Extract the [x, y] coordinate from the center of the cell holding the provided text.  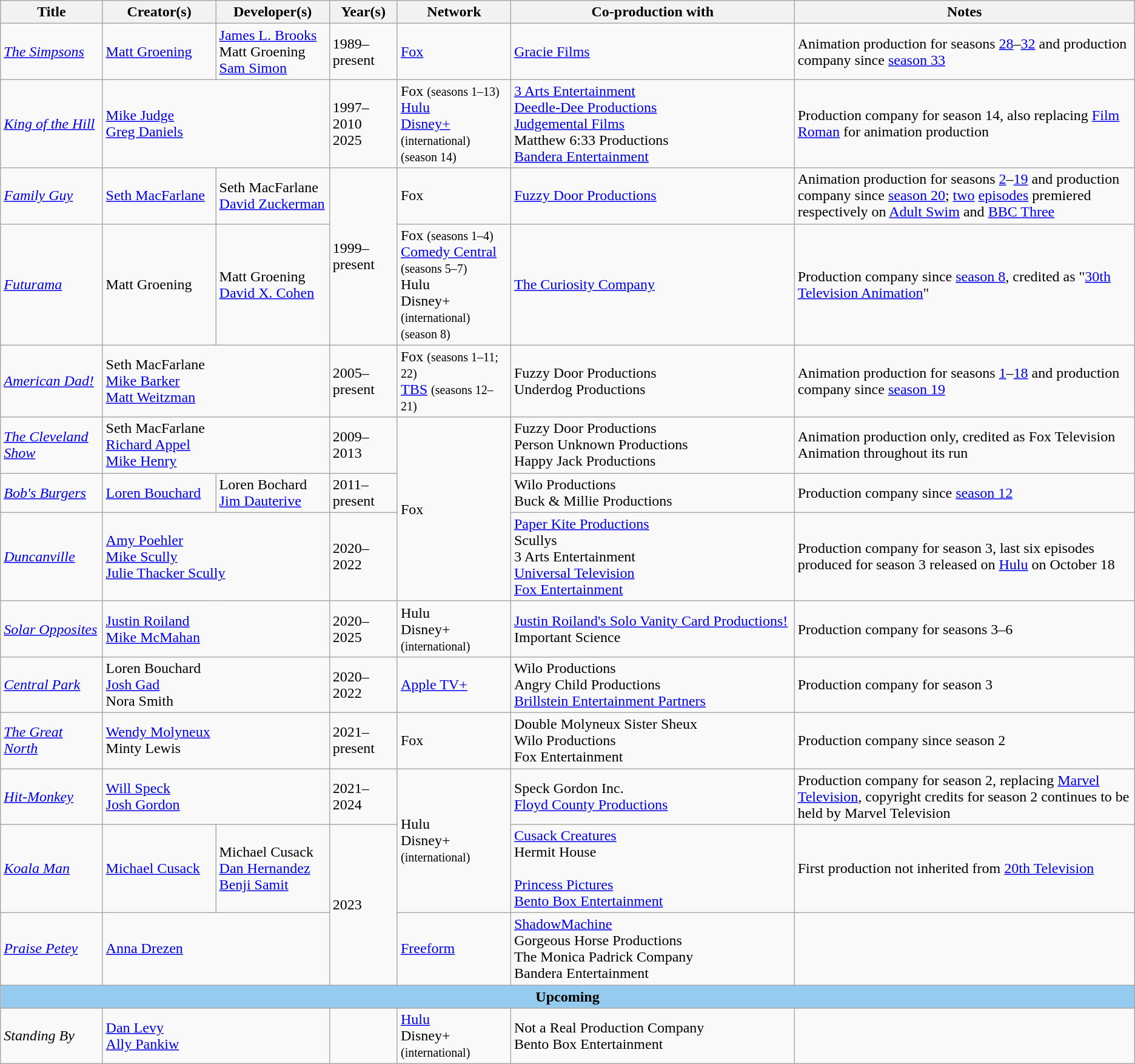
The Simpsons [52, 52]
Loren BouchardJosh GadNora Smith [216, 684]
Apple TV+ [454, 684]
Hit-Monkey [52, 797]
Notes [964, 12]
Solar Opposites [52, 629]
Freeform [454, 949]
Seth MacFarlane [159, 196]
Developer(s) [273, 12]
Production company for seasons 3–6 [964, 629]
Michael CusackDan HernandezBenji Samit [273, 869]
3 Arts EntertainmentDeedle-Dee ProductionsJudgemental Films Matthew 6:33 Productions Bandera Entertainment [652, 124]
1997–20102025 [363, 124]
Fuzzy Door Productions [652, 196]
James L. BrooksMatt GroeningSam Simon [273, 52]
Production company since season 2 [964, 740]
Wilo ProductionsBuck & Millie Productions [652, 492]
Title [52, 12]
Production company for season 14, also replacing Film Roman for animation production [964, 124]
The Curiosity Company [652, 284]
Production company since season 8, credited as "30th Television Animation" [964, 284]
Fox (seasons 1–13)HuluDisney+ (international) (season 14) [454, 124]
Central Park [52, 684]
Speck Gordon Inc.Floyd County Productions [652, 797]
Animation production for seasons 1–18 and production company since season 19 [964, 381]
2005–present [363, 381]
Upcoming [567, 997]
Koala Man [52, 869]
Production company for season 3 [964, 684]
Seth MacFarlaneDavid Zuckerman [273, 196]
Amy PoehlerMike ScullyJulie Thacker Scully [216, 557]
1989–present [363, 52]
Double Molyneux Sister SheuxWilo ProductionsFox Entertainment [652, 740]
American Dad! [52, 381]
Fox (seasons 1–4)Comedy Central (seasons 5–7)HuluDisney+ (international) (season 8) [454, 284]
Fuzzy Door ProductionsPerson Unknown ProductionsHappy Jack Productions [652, 445]
2009–2013 [363, 445]
Standing By [52, 1036]
Dan LevyAlly Pankiw [216, 1036]
2021–2024 [363, 797]
Animation production only, credited as Fox Television Animation throughout its run [964, 445]
1999–present [363, 256]
Fox (seasons 1–11; 22)TBS (seasons 12–21) [454, 381]
Production company for season 3, last six episodes produced for season 3 released on Hulu on October 18 [964, 557]
2020–2025 [363, 629]
Praise Petey [52, 949]
Matt GroeningDavid X. Cohen [273, 284]
Anna Drezen [216, 949]
King of the Hill [52, 124]
2021–present [363, 740]
Wilo ProductionsAngry Child ProductionsBrillstein Entertainment Partners [652, 684]
Justin RoilandMike McMahan [216, 629]
Michael Cusack [159, 869]
Gracie Films [652, 52]
Not a Real Production Company Bento Box Entertainment [652, 1036]
Seth MacFarlaneRichard AppelMike Henry [216, 445]
Will Speck Josh Gordon [216, 797]
Creator(s) [159, 12]
Bob's Burgers [52, 492]
Cusack CreaturesHermit HousePrincess PicturesBento Box Entertainment [652, 869]
ShadowMachineGorgeous Horse ProductionsThe Monica Padrick CompanyBandera Entertainment [652, 949]
Production company since season 12 [964, 492]
Animation production for seasons 28–32 and production company since season 33 [964, 52]
Fuzzy Door ProductionsUnderdog Productions [652, 381]
Loren BochardJim Dauterive [273, 492]
Paper Kite ProductionsScullys3 Arts Entertainment Universal TelevisionFox Entertainment [652, 557]
The Great North [52, 740]
The Cleveland Show [52, 445]
Co-production with [652, 12]
Mike JudgeGreg Daniels [216, 124]
Network [454, 12]
Year(s) [363, 12]
2023 [363, 905]
Futurama [52, 284]
Production company for season 2, replacing Marvel Television, copyright credits for season 2 continues to be held by Marvel Television [964, 797]
Animation production for seasons 2–19 and production company since season 20; two episodes premiered respectively on Adult Swim and BBC Three [964, 196]
2011–present [363, 492]
Loren Bouchard [159, 492]
Wendy MolyneuxMinty Lewis [216, 740]
Family Guy [52, 196]
Seth MacFarlaneMike BarkerMatt Weitzman [216, 381]
First production not inherited from 20th Television [964, 869]
Duncanville [52, 557]
Justin Roiland's Solo Vanity Card Productions! Important Science [652, 629]
